Pinpoint the cell where the given text exists, returning its [X, Y] midpoint coordinate. 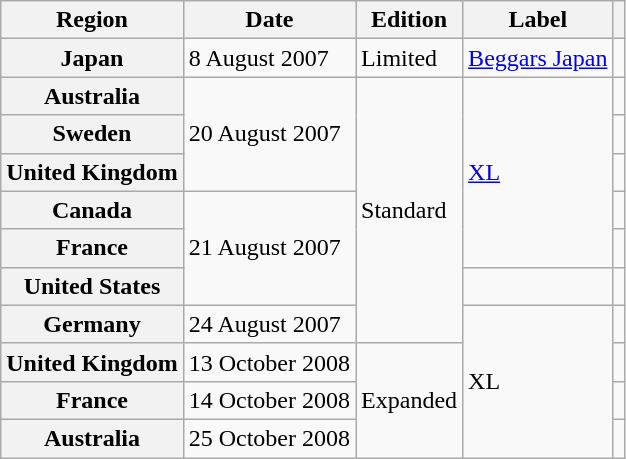
Japan [92, 58]
Region [92, 20]
13 October 2008 [269, 362]
Expanded [410, 400]
14 October 2008 [269, 400]
United States [92, 286]
24 August 2007 [269, 324]
8 August 2007 [269, 58]
Germany [92, 324]
Canada [92, 210]
Date [269, 20]
Beggars Japan [538, 58]
Edition [410, 20]
25 October 2008 [269, 438]
20 August 2007 [269, 134]
Label [538, 20]
Limited [410, 58]
Sweden [92, 134]
Standard [410, 210]
21 August 2007 [269, 248]
